From the cell containing the given text, extract its center point as [x, y] coordinate. 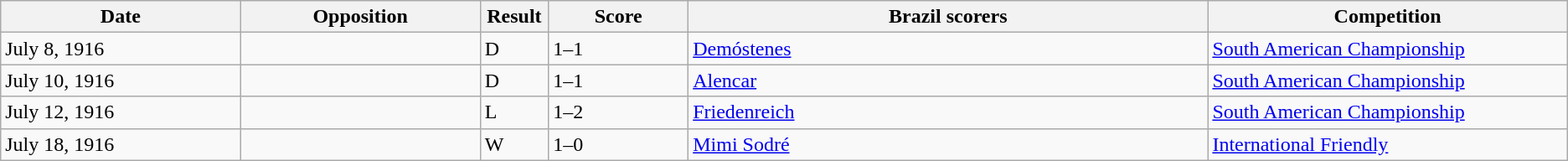
Date [121, 17]
Demóstenes [948, 49]
Mimi Sodré [948, 144]
Competition [1387, 17]
W [514, 144]
Friedenreich [948, 112]
1–2 [618, 112]
Score [618, 17]
July 12, 1916 [121, 112]
July 18, 1916 [121, 144]
July 10, 1916 [121, 80]
1–0 [618, 144]
July 8, 1916 [121, 49]
Opposition [360, 17]
Result [514, 17]
International Friendly [1387, 144]
Brazil scorers [948, 17]
L [514, 112]
Alencar [948, 80]
